Determine the (X, Y) coordinate at the center of the cell enclosing the given text.  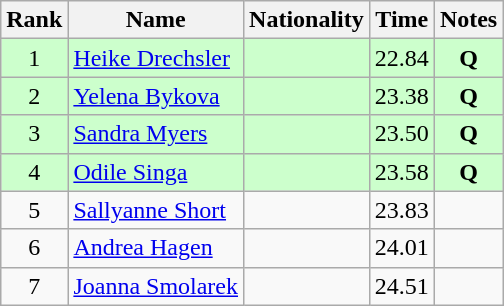
24.51 (402, 286)
3 (34, 134)
Sallyanne Short (156, 210)
6 (34, 248)
4 (34, 172)
Heike Drechsler (156, 58)
24.01 (402, 248)
Nationality (307, 20)
23.58 (402, 172)
23.83 (402, 210)
23.38 (402, 96)
Rank (34, 20)
Time (402, 20)
Notes (468, 20)
Joanna Smolarek (156, 286)
Yelena Bykova (156, 96)
7 (34, 286)
Sandra Myers (156, 134)
Andrea Hagen (156, 248)
2 (34, 96)
5 (34, 210)
23.50 (402, 134)
Odile Singa (156, 172)
Name (156, 20)
22.84 (402, 58)
1 (34, 58)
